Scan for the cell matching the given text and deliver its (X, Y) coordinate at center. 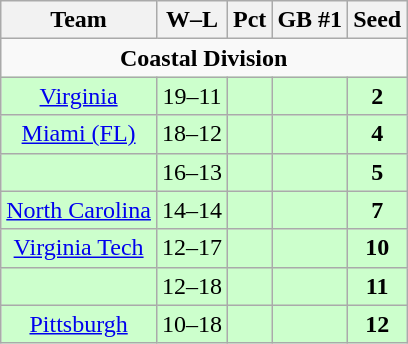
12–17 (192, 248)
10 (378, 248)
GB #1 (310, 20)
11 (378, 286)
2 (378, 96)
12 (378, 324)
7 (378, 210)
16–13 (192, 172)
10–18 (192, 324)
North Carolina (79, 210)
W–L (192, 20)
Coastal Division (204, 58)
Miami (FL) (79, 134)
Pct (250, 20)
Pittsburgh (79, 324)
18–12 (192, 134)
Virginia (79, 96)
Seed (378, 20)
14–14 (192, 210)
12–18 (192, 286)
Team (79, 20)
Virginia Tech (79, 248)
19–11 (192, 96)
5 (378, 172)
4 (378, 134)
